From the cell containing the given text, extract its center point as [x, y] coordinate. 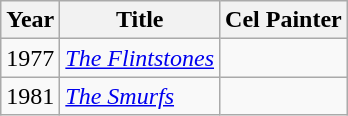
The Flintstones [140, 58]
Cel Painter [284, 20]
1981 [30, 96]
The Smurfs [140, 96]
Title [140, 20]
Year [30, 20]
1977 [30, 58]
